Return (x, y) of the center of cell containing provided text 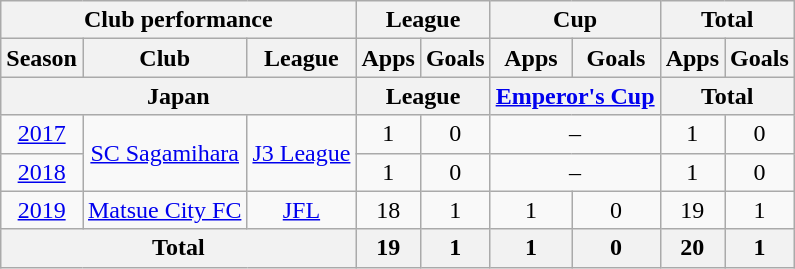
Club performance (178, 20)
2018 (42, 172)
Matsue City FC (164, 210)
Cup (575, 20)
20 (692, 248)
JFL (302, 210)
Emperor's Cup (575, 96)
J3 League (302, 153)
Japan (178, 96)
Season (42, 58)
2019 (42, 210)
SC Sagamihara (164, 153)
2017 (42, 134)
18 (388, 210)
Club (164, 58)
